For the text-containing cell, return its midpoint in (X, Y) coordinate format. 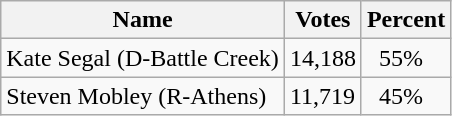
11,719 (322, 96)
Percent (406, 20)
55% (406, 58)
45% (406, 96)
Kate Segal (D-Battle Creek) (143, 58)
Votes (322, 20)
Name (143, 20)
Steven Mobley (R-Athens) (143, 96)
14,188 (322, 58)
